Return the (X, Y) coordinate for the center point of the cell that contains the specified text.  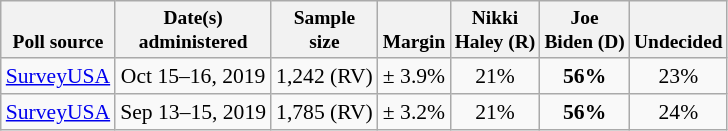
JoeBiden (D) (585, 30)
Margin (414, 30)
± 3.9% (414, 76)
1,785 (RV) (324, 112)
Poll source (58, 30)
± 3.2% (414, 112)
1,242 (RV) (324, 76)
Undecided (678, 30)
NikkiHaley (R) (495, 30)
Date(s)administered (193, 30)
24% (678, 112)
23% (678, 76)
Oct 15–16, 2019 (193, 76)
Sep 13–15, 2019 (193, 112)
Samplesize (324, 30)
